Identify which cell holds the provided text, then report its (X, Y) central coordinate. 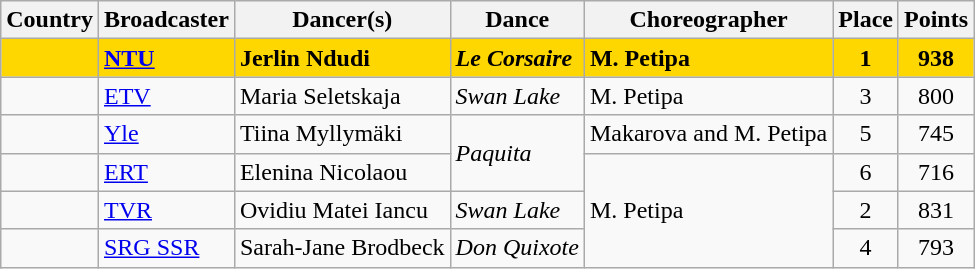
Elenina Nicolaou (342, 172)
716 (936, 172)
Ovidiu Matei Iancu (342, 210)
2 (866, 210)
ETV (166, 96)
938 (936, 58)
Le Corsaire (517, 58)
4 (866, 248)
Tiina Myllymäki (342, 134)
SRG SSR (166, 248)
NTU (166, 58)
Yle (166, 134)
6 (866, 172)
ERT (166, 172)
800 (936, 96)
5 (866, 134)
Jerlin Ndudi (342, 58)
TVR (166, 210)
Choreographer (708, 20)
1 (866, 58)
Dance (517, 20)
Maria Seletskaja (342, 96)
Dancer(s) (342, 20)
Country (50, 20)
745 (936, 134)
Sarah-Jane Brodbeck (342, 248)
793 (936, 248)
Don Quixote (517, 248)
Broadcaster (166, 20)
Makarova and M. Petipa (708, 134)
831 (936, 210)
Paquita (517, 153)
3 (866, 96)
Place (866, 20)
Points (936, 20)
